Find where the given text appears and provide that cell's center as [X, Y] coordinate. 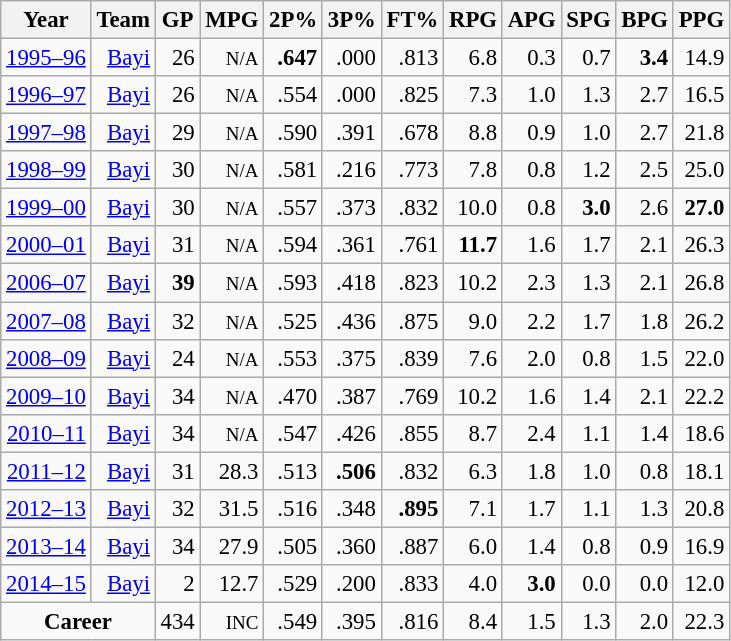
.593 [294, 283]
0.3 [532, 58]
.773 [412, 170]
16.5 [701, 95]
PPG [701, 20]
12.7 [232, 584]
2.5 [644, 170]
.825 [412, 95]
2014–15 [46, 584]
27.9 [232, 546]
.855 [412, 433]
.200 [352, 584]
2P% [294, 20]
.375 [352, 358]
.813 [412, 58]
6.3 [474, 471]
.373 [352, 208]
1996–97 [46, 95]
INC [232, 621]
.418 [352, 283]
.823 [412, 283]
25.0 [701, 170]
2007–08 [46, 321]
.513 [294, 471]
2000–01 [46, 245]
.833 [412, 584]
.391 [352, 133]
8.8 [474, 133]
.516 [294, 509]
.875 [412, 321]
22.2 [701, 396]
2.3 [532, 283]
.549 [294, 621]
Team [123, 20]
.895 [412, 509]
22.0 [701, 358]
1.2 [588, 170]
6.8 [474, 58]
2011–12 [46, 471]
7.6 [474, 358]
18.1 [701, 471]
.470 [294, 396]
2.6 [644, 208]
18.6 [701, 433]
.395 [352, 621]
1995–96 [46, 58]
12.0 [701, 584]
.678 [412, 133]
.581 [294, 170]
.506 [352, 471]
2010–11 [46, 433]
.769 [412, 396]
26.8 [701, 283]
.387 [352, 396]
.436 [352, 321]
2013–14 [46, 546]
11.7 [474, 245]
14.9 [701, 58]
.525 [294, 321]
.426 [352, 433]
.816 [412, 621]
SPG [588, 20]
21.8 [701, 133]
.361 [352, 245]
0.7 [588, 58]
FT% [412, 20]
6.0 [474, 546]
28.3 [232, 471]
20.8 [701, 509]
27.0 [701, 208]
3P% [352, 20]
2009–10 [46, 396]
2006–07 [46, 283]
2012–13 [46, 509]
Year [46, 20]
16.9 [701, 546]
.348 [352, 509]
10.0 [474, 208]
MPG [232, 20]
.761 [412, 245]
.553 [294, 358]
.594 [294, 245]
3.4 [644, 58]
.647 [294, 58]
Career [78, 621]
2.4 [532, 433]
2008–09 [46, 358]
.360 [352, 546]
2 [178, 584]
434 [178, 621]
BPG [644, 20]
.505 [294, 546]
22.3 [701, 621]
1998–99 [46, 170]
1997–98 [46, 133]
RPG [474, 20]
2.2 [532, 321]
.839 [412, 358]
26.2 [701, 321]
.529 [294, 584]
29 [178, 133]
APG [532, 20]
7.3 [474, 95]
.557 [294, 208]
24 [178, 358]
GP [178, 20]
31.5 [232, 509]
.216 [352, 170]
39 [178, 283]
4.0 [474, 584]
1999–00 [46, 208]
.554 [294, 95]
.887 [412, 546]
8.4 [474, 621]
.590 [294, 133]
7.8 [474, 170]
8.7 [474, 433]
9.0 [474, 321]
.547 [294, 433]
7.1 [474, 509]
26.3 [701, 245]
